For the text-containing cell, return its midpoint in (X, Y) coordinate format. 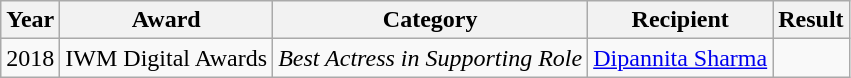
Award (166, 20)
Year (30, 20)
Best Actress in Supporting Role (430, 58)
2018 (30, 58)
Result (811, 20)
IWM Digital Awards (166, 58)
Recipient (680, 20)
Category (430, 20)
Dipannita Sharma (680, 58)
